Provide the [X, Y] coordinate of the cell's center where the given text is located.  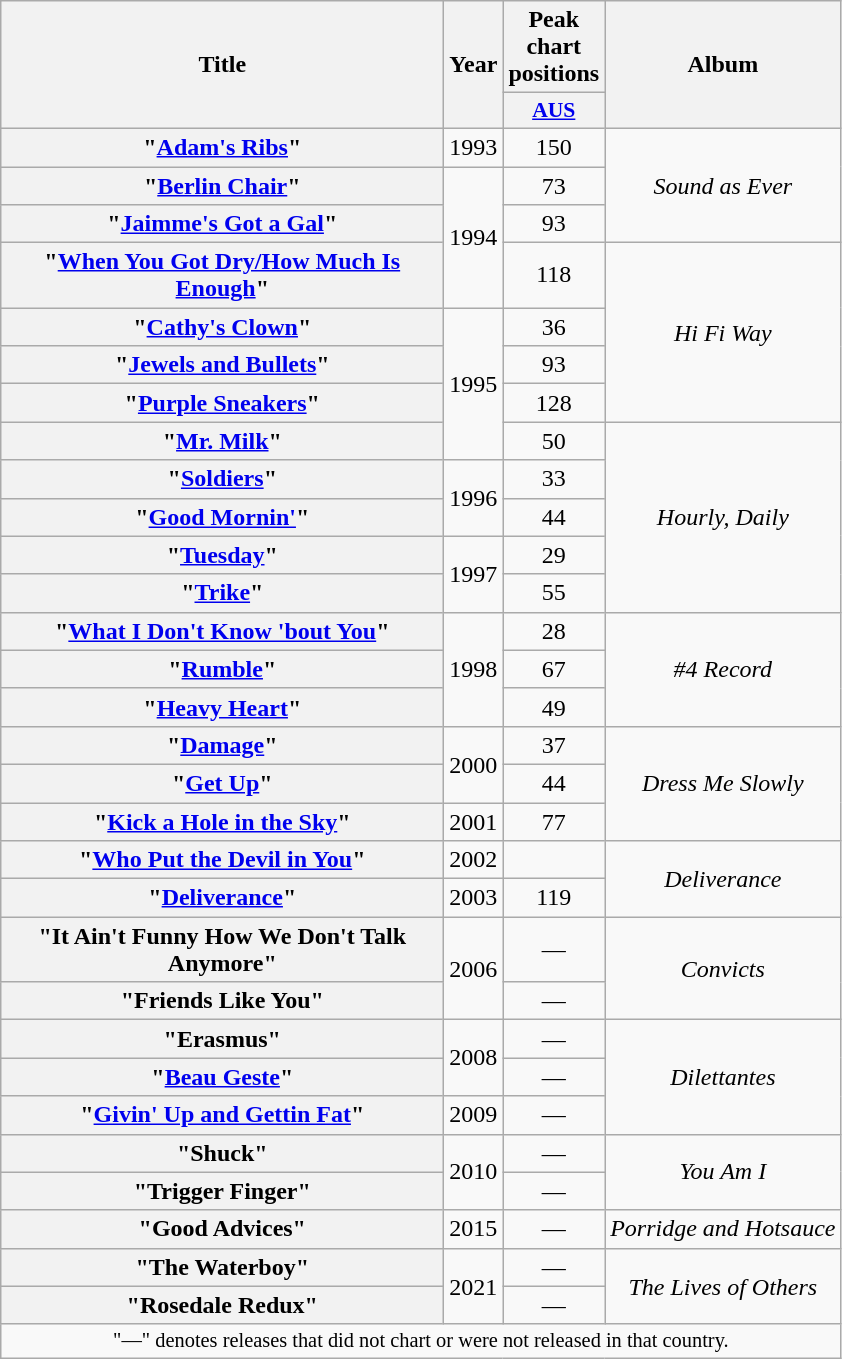
"Berlin Chair" [222, 185]
"The Waterboy" [222, 1267]
2008 [474, 1058]
"Heavy Heart" [222, 707]
119 [554, 898]
"Trigger Finger" [222, 1191]
2003 [474, 898]
"Get Up" [222, 783]
28 [554, 631]
2000 [474, 764]
1997 [474, 574]
2006 [474, 968]
77 [554, 821]
"Rosedale Redux" [222, 1305]
"Cathy's Clown" [222, 327]
2001 [474, 821]
33 [554, 479]
36 [554, 327]
"Rumble" [222, 669]
128 [554, 403]
"Damage" [222, 745]
2021 [474, 1286]
Deliverance [723, 879]
Dress Me Slowly [723, 783]
Dilettantes [723, 1077]
"Beau Geste" [222, 1077]
"Purple Sneakers" [222, 403]
"—" denotes releases that did not chart or were not released in that country. [421, 1341]
37 [554, 745]
"Soldiers" [222, 479]
The Lives of Others [723, 1286]
"Jaimme's Got a Gal" [222, 224]
"Tuesday" [222, 555]
"Erasmus" [222, 1039]
1998 [474, 669]
118 [554, 276]
"Mr. Milk" [222, 441]
"Jewels and Bullets" [222, 365]
"It Ain't Funny How We Don't Talk Anymore" [222, 950]
"When You Got Dry/How Much Is Enough" [222, 276]
Peak chart positions [554, 47]
2002 [474, 860]
73 [554, 185]
Hourly, Daily [723, 517]
"Who Put the Devil in You" [222, 860]
You Am I [723, 1172]
"Trike" [222, 593]
2015 [474, 1229]
50 [554, 441]
55 [554, 593]
AUS [554, 111]
Porridge and Hotsauce [723, 1229]
"Good Mornin'" [222, 517]
150 [554, 147]
2009 [474, 1115]
"Friends Like You" [222, 1001]
2010 [474, 1172]
Album [723, 65]
"Shuck" [222, 1153]
Year [474, 65]
Sound as Ever [723, 185]
Convicts [723, 968]
"Adam's Ribs" [222, 147]
#4 Record [723, 669]
1994 [474, 236]
1996 [474, 498]
"Kick a Hole in the Sky" [222, 821]
29 [554, 555]
Hi Fi Way [723, 332]
"Givin' Up and Gettin Fat" [222, 1115]
Title [222, 65]
1993 [474, 147]
"What I Don't Know 'bout You" [222, 631]
"Deliverance" [222, 898]
49 [554, 707]
1995 [474, 384]
"Good Advices" [222, 1229]
67 [554, 669]
